Find where the given text appears and provide that cell's center as [X, Y] coordinate. 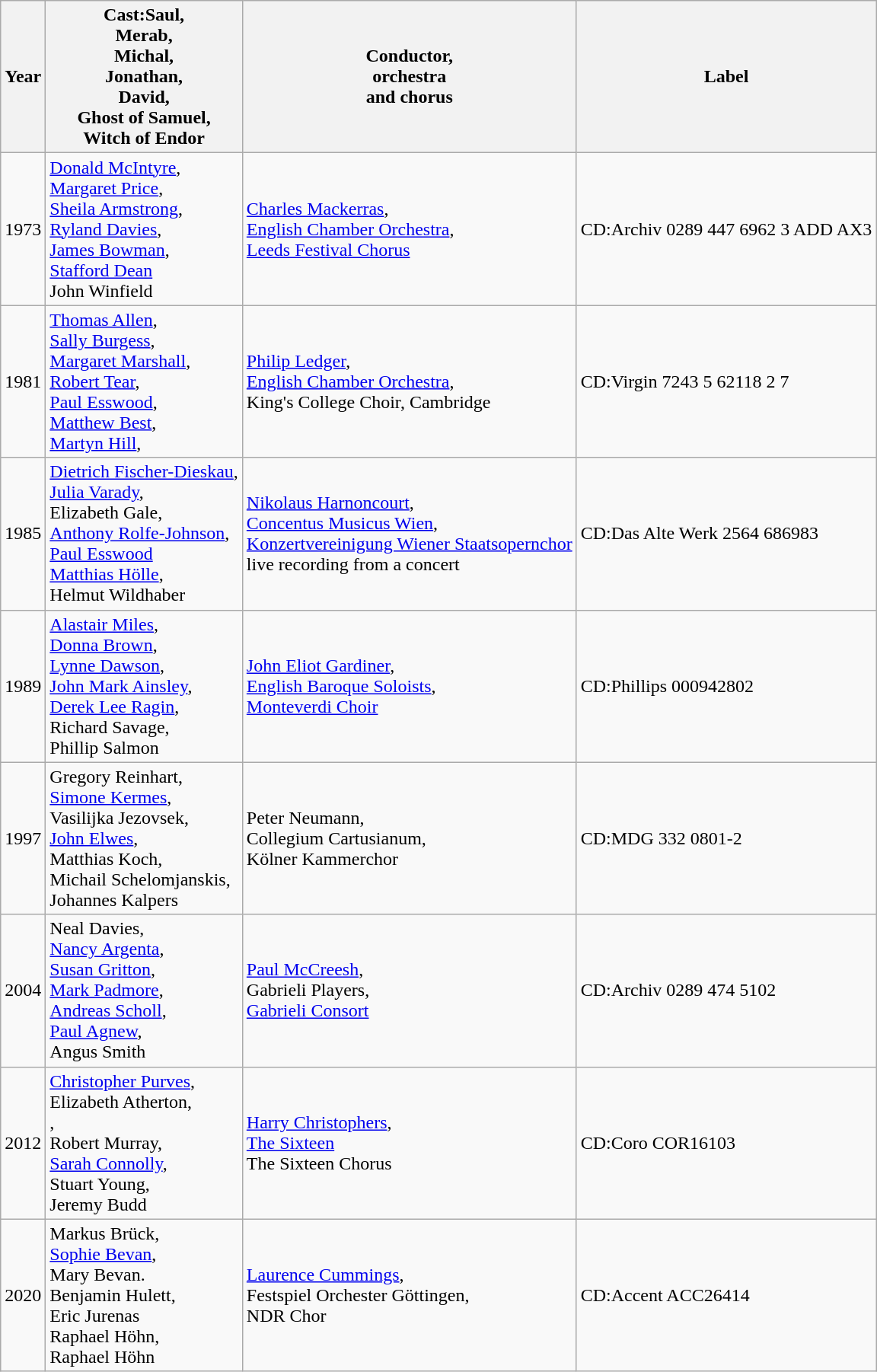
Laurence Cummings,Festspiel Orchester Göttingen, NDR Chor [410, 1295]
Dietrich Fischer-Dieskau,Julia Varady,Elizabeth Gale,Anthony Rolfe-Johnson,Paul EsswoodMatthias Hölle,Helmut Wildhaber [145, 534]
Conductor,orchestraand chorus [410, 77]
CD:Phillips 000942802 [726, 686]
Cast:Saul,Merab,Michal,Jonathan,David,Ghost of Samuel,Witch of Endor [145, 77]
Neal Davies,Nancy Argenta,Susan Gritton,Mark Padmore,Andreas Scholl,Paul Agnew,Angus Smith [145, 991]
Charles Mackerras,English Chamber Orchestra,Leeds Festival Chorus [410, 229]
Label [726, 77]
Peter Neumann, Collegium Cartusianum,Kölner Kammerchor [410, 838]
CD:Archiv 0289 474 5102 [726, 991]
CD:Accent ACC26414 [726, 1295]
Philip Ledger,English Chamber Orchestra,King's College Choir, Cambridge [410, 381]
John Eliot Gardiner,English Baroque Soloists,Monteverdi Choir [410, 686]
CD:Das Alte Werk 2564 686983 [726, 534]
CD:Coro COR16103 [726, 1143]
1989 [23, 686]
Gregory Reinhart,Simone Kermes, Vasilijka Jezovsek,John Elwes,Matthias Koch,Michail Schelomjanskis,Johannes Kalpers [145, 838]
CD:Virgin 7243 5 62118 2 7 [726, 381]
2012 [23, 1143]
CD:MDG 332 0801-2 [726, 838]
1973 [23, 229]
Nikolaus Harnoncourt,Concentus Musicus Wien,Konzertvereinigung Wiener Staatsopernchorlive recording from a concert [410, 534]
Paul McCreesh,Gabrieli Players,Gabrieli Consort [410, 991]
1997 [23, 838]
Thomas Allen,Sally Burgess,Margaret Marshall,Robert Tear,Paul Esswood,Matthew Best,Martyn Hill, [145, 381]
Year [23, 77]
CD:Archiv 0289 447 6962 3 ADD AX3 [726, 229]
Alastair Miles,Donna Brown,Lynne Dawson,John Mark Ainsley,Derek Lee Ragin,Richard Savage,Phillip Salmon [145, 686]
1981 [23, 381]
Harry Christophers, The Sixteen The Sixteen Chorus [410, 1143]
2020 [23, 1295]
Christopher Purves,Elizabeth Atherton,,Robert Murray,Sarah Connolly,Stuart Young,Jeremy Budd [145, 1143]
Markus Brück,Sophie Bevan,Mary Bevan.Benjamin Hulett,Eric Jurenas Raphael Höhn,Raphael Höhn [145, 1295]
1985 [23, 534]
Donald McIntyre,Margaret Price,Sheila Armstrong,Ryland Davies,James Bowman,Stafford DeanJohn Winfield [145, 229]
2004 [23, 991]
